Determine the (x, y) coordinate at the center of the cell enclosing the given text.  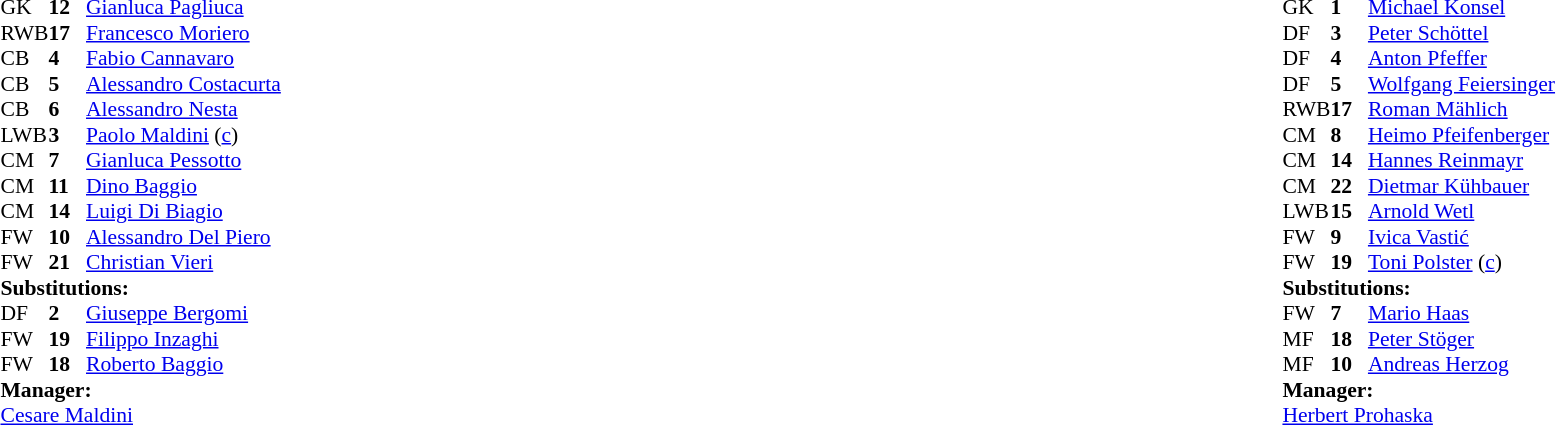
2 (67, 313)
Dietmar Kühbauer (1462, 186)
Anton Pfeffer (1462, 59)
22 (1349, 186)
Paolo Maldini (c) (184, 135)
Alessandro Del Piero (184, 237)
8 (1349, 135)
Toni Polster (c) (1462, 263)
Arnold Wetl (1462, 211)
Peter Schöttel (1462, 33)
Giuseppe Bergomi (184, 313)
21 (67, 263)
Christian Vieri (184, 263)
Ivica Vastić (1462, 237)
Francesco Moriero (184, 33)
Gianluca Pessotto (184, 161)
Wolfgang Feiersinger (1462, 84)
Alessandro Nesta (184, 109)
Roberto Baggio (184, 365)
Heimo Pfeifenberger (1462, 135)
Filippo Inzaghi (184, 339)
Andreas Herzog (1462, 365)
Fabio Cannavaro (184, 59)
Roman Mählich (1462, 109)
Luigi Di Biagio (184, 211)
Hannes Reinmayr (1462, 161)
9 (1349, 237)
Dino Baggio (184, 186)
Peter Stöger (1462, 339)
11 (67, 186)
6 (67, 109)
Alessandro Costacurta (184, 84)
Mario Haas (1462, 313)
15 (1349, 211)
